From the cell containing the given text, extract its center point as (x, y) coordinate. 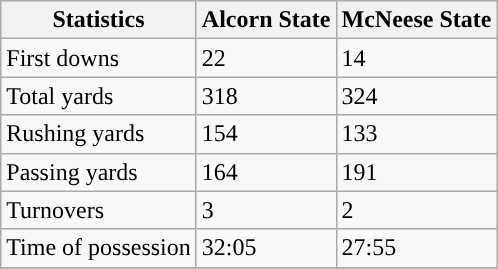
164 (266, 172)
2 (416, 210)
Turnovers (99, 210)
14 (416, 58)
154 (266, 134)
22 (266, 58)
191 (416, 172)
3 (266, 210)
27:55 (416, 248)
Time of possession (99, 248)
Rushing yards (99, 134)
Statistics (99, 20)
318 (266, 96)
McNeese State (416, 20)
32:05 (266, 248)
133 (416, 134)
Alcorn State (266, 20)
324 (416, 96)
First downs (99, 58)
Passing yards (99, 172)
Total yards (99, 96)
